Search for the cell housing the specified text and yield its (x, y) center coordinate. 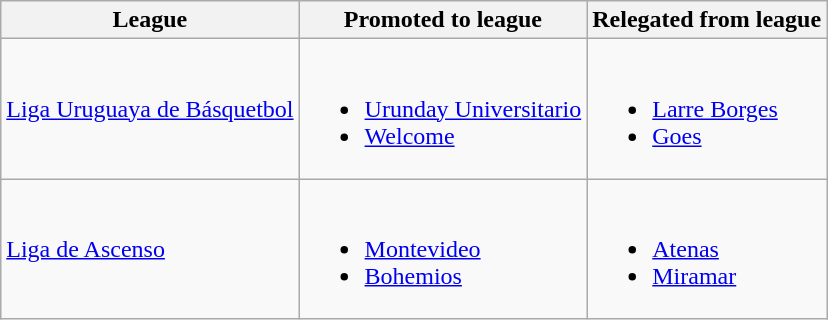
Liga de Ascenso (150, 249)
Relegated from league (707, 20)
Liga Uruguaya de Básquetbol (150, 109)
Promoted to league (443, 20)
Larre Borges Goes (707, 109)
League (150, 20)
Urunday Universitario Welcome (443, 109)
Montevideo Bohemios (443, 249)
Atenas Miramar (707, 249)
